From the cell containing the given text, extract its center point as (x, y) coordinate. 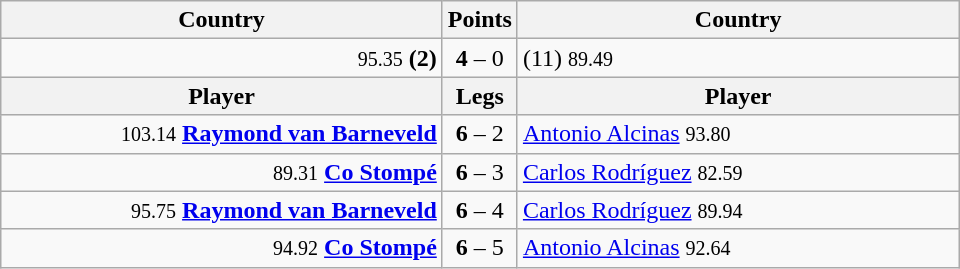
Antonio Alcinas 93.80 (738, 134)
6 – 2 (480, 134)
6 – 4 (480, 210)
Carlos Rodríguez 82.59 (738, 172)
6 – 3 (480, 172)
6 – 5 (480, 248)
103.14 Raymond van Barneveld (222, 134)
Points (480, 20)
Antonio Alcinas 92.64 (738, 248)
4 – 0 (480, 58)
Legs (480, 96)
Carlos Rodríguez 89.94 (738, 210)
94.92 Co Stompé (222, 248)
95.75 Raymond van Barneveld (222, 210)
95.35 (2) (222, 58)
(11) 89.49 (738, 58)
89.31 Co Stompé (222, 172)
